Scan for the cell matching the given text and deliver its [x, y] coordinate at center. 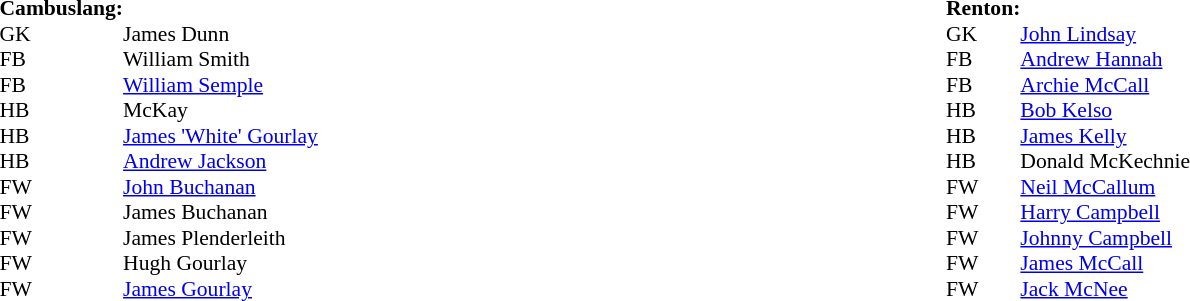
Hugh Gourlay [220, 263]
Donald McKechnie [1105, 161]
Archie McCall [1105, 85]
Bob Kelso [1105, 111]
Neil McCallum [1105, 187]
John Lindsay [1105, 34]
Harry Campbell [1105, 213]
Johnny Campbell [1105, 238]
James Dunn [220, 34]
James McCall [1105, 263]
James Plenderleith [220, 238]
William Smith [220, 59]
John Buchanan [220, 187]
Andrew Jackson [220, 161]
James Buchanan [220, 213]
McKay [220, 111]
James Kelly [1105, 136]
Andrew Hannah [1105, 59]
William Semple [220, 85]
James 'White' Gourlay [220, 136]
